Scan for the cell matching the given text and deliver its [x, y] coordinate at center. 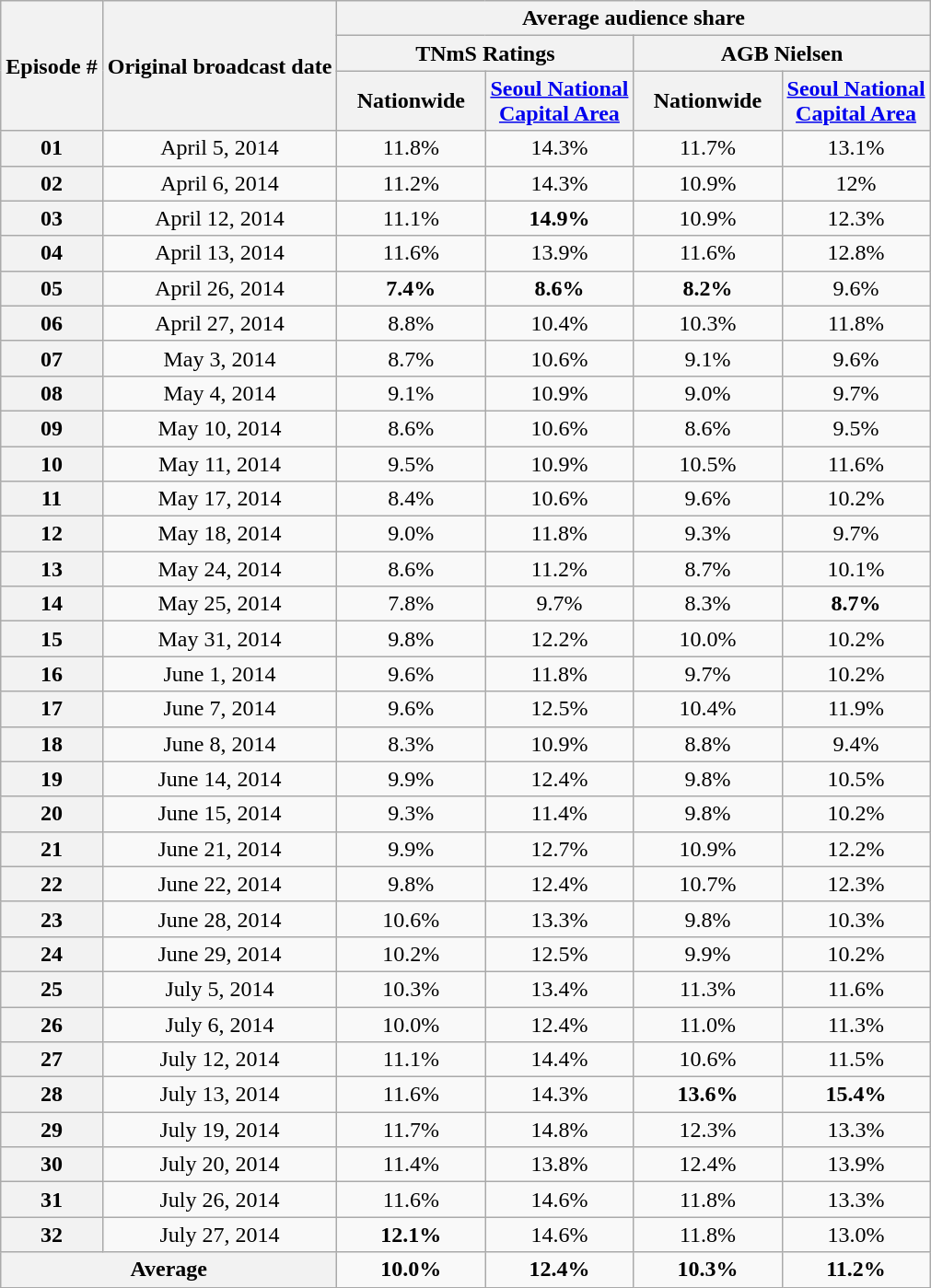
April 26, 2014 [219, 288]
31 [52, 1200]
30 [52, 1165]
32 [52, 1235]
29 [52, 1130]
27 [52, 1060]
April 13, 2014 [219, 253]
Average audience share [634, 18]
May 18, 2014 [219, 534]
20 [52, 814]
19 [52, 779]
10.7% [707, 884]
11.9% [856, 709]
July 20, 2014 [219, 1165]
13.6% [707, 1095]
17 [52, 709]
12% [856, 183]
14 [52, 604]
May 31, 2014 [219, 639]
26 [52, 1025]
July 19, 2014 [219, 1130]
June 29, 2014 [219, 954]
13.0% [856, 1235]
April 5, 2014 [219, 148]
10.1% [856, 569]
July 6, 2014 [219, 1025]
June 7, 2014 [219, 709]
14.9% [560, 218]
02 [52, 183]
01 [52, 148]
AGB Nielsen [782, 53]
June 21, 2014 [219, 849]
15.4% [856, 1095]
05 [52, 288]
28 [52, 1095]
June 28, 2014 [219, 919]
June 1, 2014 [219, 674]
18 [52, 744]
Average [169, 1270]
July 13, 2014 [219, 1095]
10 [52, 463]
12.8% [856, 253]
22 [52, 884]
June 14, 2014 [219, 779]
7.4% [411, 288]
09 [52, 428]
16 [52, 674]
21 [52, 849]
July 27, 2014 [219, 1235]
25 [52, 989]
June 22, 2014 [219, 884]
May 24, 2014 [219, 569]
June 8, 2014 [219, 744]
May 3, 2014 [219, 358]
11 [52, 499]
12 [52, 534]
May 10, 2014 [219, 428]
April 12, 2014 [219, 218]
06 [52, 323]
TNmS Ratings [485, 53]
07 [52, 358]
03 [52, 218]
13.4% [560, 989]
July 12, 2014 [219, 1060]
11.5% [856, 1060]
11.0% [707, 1025]
8.4% [411, 499]
April 27, 2014 [219, 323]
8.2% [707, 288]
9.4% [856, 744]
13 [52, 569]
May 11, 2014 [219, 463]
May 25, 2014 [219, 604]
May 17, 2014 [219, 499]
Episode # [52, 66]
7.8% [411, 604]
12.7% [560, 849]
May 4, 2014 [219, 393]
08 [52, 393]
04 [52, 253]
April 6, 2014 [219, 183]
12.1% [411, 1235]
July 26, 2014 [219, 1200]
24 [52, 954]
13.8% [560, 1165]
Original broadcast date [219, 66]
14.8% [560, 1130]
15 [52, 639]
June 15, 2014 [219, 814]
23 [52, 919]
July 5, 2014 [219, 989]
14.4% [560, 1060]
13.1% [856, 148]
